Return [x, y] of the center of cell containing provided text 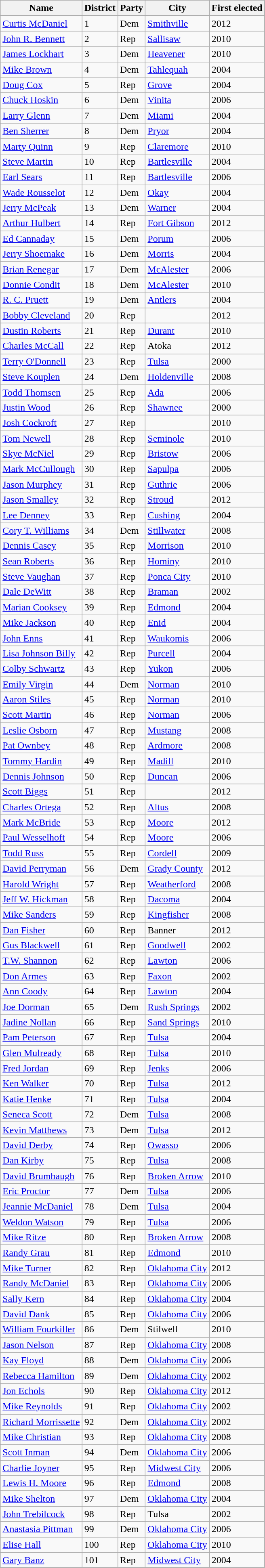
Steve Martin [41, 161]
Marian Cooksey [41, 607]
5 [100, 85]
1 [100, 23]
Sean Roberts [41, 561]
Owasso [177, 1145]
16 [100, 254]
18 [100, 285]
Seneca Scott [41, 1114]
Katie Henke [41, 1099]
Jason Nelson [41, 1345]
7 [100, 115]
84 [100, 1299]
David Derby [41, 1145]
98 [100, 1514]
Mike Christian [41, 1437]
Kevin Matthews [41, 1130]
Gus Blackwell [41, 945]
90 [100, 1391]
63 [100, 976]
Mike Reynolds [41, 1406]
8 [100, 131]
19 [100, 300]
Shawnee [177, 407]
87 [100, 1345]
Sand Springs [177, 1022]
Dale DeWitt [41, 592]
Dennis Casey [41, 546]
59 [100, 914]
Doug Cox [41, 85]
31 [100, 484]
65 [100, 1007]
Larry Glenn [41, 115]
Aaron Stiles [41, 700]
32 [100, 500]
John R. Bennett [41, 39]
26 [100, 407]
Purcell [177, 653]
Dacoma [177, 899]
83 [100, 1283]
Morris [177, 254]
72 [100, 1114]
Eric Proctor [41, 1191]
Wade Rousselot [41, 193]
David Brumbaugh [41, 1176]
David Dank [41, 1314]
92 [100, 1421]
Jenks [177, 1068]
42 [100, 653]
Goodwell [177, 945]
Cory T. Williams [41, 530]
Stilwell [177, 1329]
Enid [177, 623]
22 [100, 346]
75 [100, 1160]
13 [100, 208]
District [100, 8]
2 [100, 39]
Dustin Roberts [41, 331]
Ponca City [177, 576]
28 [100, 438]
6 [100, 100]
Brian Renegar [41, 269]
Morrison [177, 546]
Altus [177, 807]
54 [100, 838]
41 [100, 638]
101 [100, 1560]
81 [100, 1253]
Guthrie [177, 484]
100 [100, 1545]
Rush Springs [177, 1007]
50 [100, 776]
46 [100, 715]
49 [100, 761]
T.W. Shannon [41, 961]
Jason Smalley [41, 500]
Seminole [177, 438]
Lewis H. Moore [41, 1483]
51 [100, 792]
Claremore [177, 146]
Grove [177, 85]
Smithville [177, 23]
Banner [177, 930]
21 [100, 331]
Steve Kouplen [41, 377]
86 [100, 1329]
Jeff W. Hickman [41, 899]
Scott Martin [41, 715]
Rebecca Hamilton [41, 1375]
Steve Vaughan [41, 576]
Mike Brown [41, 69]
44 [100, 684]
25 [100, 392]
Sally Kern [41, 1299]
Mustang [177, 730]
Randy Grau [41, 1253]
Mike Ritze [41, 1237]
David Perryman [41, 868]
10 [100, 161]
12 [100, 193]
91 [100, 1406]
Ann Coody [41, 992]
47 [100, 730]
Vinita [177, 100]
14 [100, 223]
Ben Sherrer [41, 131]
Skye McNiel [41, 454]
Yukon [177, 669]
Madill [177, 761]
Tom Newell [41, 438]
45 [100, 700]
James Lockhart [41, 54]
Mike Turner [41, 1268]
Tahlequah [177, 69]
Faxon [177, 976]
Waukomis [177, 638]
38 [100, 592]
Kingfisher [177, 914]
Holdenville [177, 377]
Jeannie McDaniel [41, 1207]
Braman [177, 592]
15 [100, 239]
9 [100, 146]
Glen Mulready [41, 1053]
2009 [237, 853]
89 [100, 1375]
Party [131, 8]
96 [100, 1483]
93 [100, 1437]
Bobby Cleveland [41, 315]
74 [100, 1145]
Dan Kirby [41, 1160]
3 [100, 54]
71 [100, 1099]
Emily Virgin [41, 684]
56 [100, 868]
Joe Dorman [41, 1007]
City [177, 8]
Todd Thomsen [41, 392]
Mark McCullough [41, 469]
Marty Quinn [41, 146]
Todd Russ [41, 853]
33 [100, 515]
Leslie Osborn [41, 730]
Josh Cockroft [41, 423]
43 [100, 669]
Pryor [177, 131]
Kay Floyd [41, 1360]
Lee Denney [41, 515]
Arthur Hulbert [41, 223]
68 [100, 1053]
Ada [177, 392]
Harold Wright [41, 884]
Earl Sears [41, 177]
Charles Ortega [41, 807]
34 [100, 530]
Antlers [177, 300]
Charlie Joyner [41, 1468]
Atoka [177, 346]
Weatherford [177, 884]
94 [100, 1453]
Mike Shelton [41, 1499]
Dennis Johnson [41, 776]
Ed Cannaday [41, 239]
Jadine Nollan [41, 1022]
Mike Jackson [41, 623]
20 [100, 315]
Durant [177, 331]
79 [100, 1222]
27 [100, 423]
66 [100, 1022]
Terry O'Donnell [41, 361]
60 [100, 930]
Cordell [177, 853]
Okay [177, 193]
Scott Biggs [41, 792]
Donnie Condit [41, 285]
53 [100, 822]
Stroud [177, 500]
Fred Jordan [41, 1068]
Sapulpa [177, 469]
Porum [177, 239]
Justin Wood [41, 407]
37 [100, 576]
Pat Ownbey [41, 746]
Don Armes [41, 976]
Bristow [177, 454]
John Enns [41, 638]
82 [100, 1268]
Lisa Johnson Billy [41, 653]
11 [100, 177]
35 [100, 546]
61 [100, 945]
64 [100, 992]
Jon Echols [41, 1391]
Hominy [177, 561]
99 [100, 1529]
76 [100, 1176]
R. C. Pruett [41, 300]
80 [100, 1237]
29 [100, 454]
17 [100, 269]
23 [100, 361]
70 [100, 1084]
73 [100, 1130]
Ken Walker [41, 1084]
58 [100, 899]
First elected [237, 8]
4 [100, 69]
Duncan [177, 776]
88 [100, 1360]
30 [100, 469]
48 [100, 746]
85 [100, 1314]
Miami [177, 115]
Paul Wesselhoft [41, 838]
40 [100, 623]
Jerry Shoemake [41, 254]
77 [100, 1191]
Curtis McDaniel [41, 23]
Ardmore [177, 746]
Mike Sanders [41, 914]
William Fourkiller [41, 1329]
24 [100, 377]
Grady County [177, 868]
Chuck Hoskin [41, 100]
Tommy Hardin [41, 761]
Name [41, 8]
55 [100, 853]
62 [100, 961]
Colby Schwartz [41, 669]
Elise Hall [41, 1545]
Heavener [177, 54]
52 [100, 807]
Mark McBride [41, 822]
Jason Murphey [41, 484]
Jerry McPeak [41, 208]
69 [100, 1068]
Dan Fisher [41, 930]
Richard Morrissette [41, 1421]
John Trebilcock [41, 1514]
Fort Gibson [177, 223]
Scott Inman [41, 1453]
Randy McDaniel [41, 1283]
Weldon Watson [41, 1222]
Anastasia Pittman [41, 1529]
67 [100, 1038]
36 [100, 561]
Gary Banz [41, 1560]
95 [100, 1468]
Cushing [177, 515]
Charles McCall [41, 346]
Stillwater [177, 530]
Warner [177, 208]
Pam Peterson [41, 1038]
39 [100, 607]
78 [100, 1207]
97 [100, 1499]
57 [100, 884]
Sallisaw [177, 39]
